Return the [X, Y] coordinate for the center point of the cell that contains the specified text.  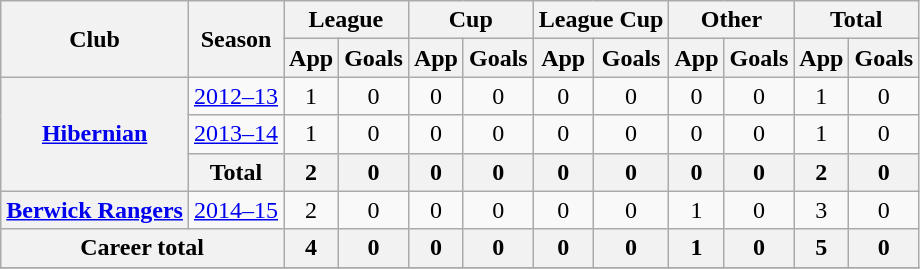
4 [312, 248]
5 [822, 248]
Season [236, 39]
2013–14 [236, 134]
Club [95, 39]
Career total [142, 248]
Other [732, 20]
League [346, 20]
2012–13 [236, 96]
Cup [470, 20]
League Cup [601, 20]
Berwick Rangers [95, 210]
2014–15 [236, 210]
Hibernian [95, 134]
3 [822, 210]
